From the cell containing the given text, extract its center point as (x, y) coordinate. 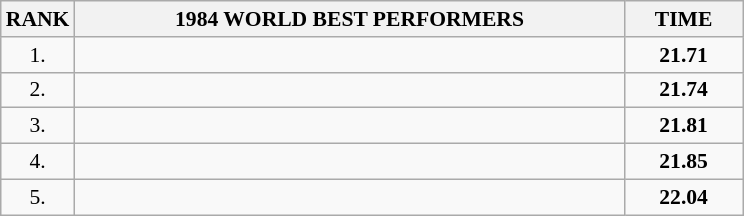
21.74 (684, 90)
21.71 (684, 55)
RANK (38, 19)
3. (38, 126)
TIME (684, 19)
4. (38, 162)
21.85 (684, 162)
2. (38, 90)
21.81 (684, 126)
5. (38, 197)
22.04 (684, 197)
1984 WORLD BEST PERFORMERS (349, 19)
1. (38, 55)
